Detect which cell encompasses the target text, then output its [X, Y] center coordinate. 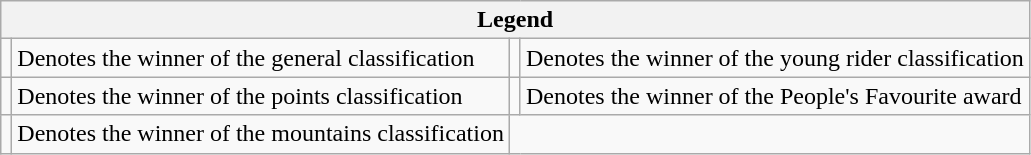
Legend [516, 20]
Denotes the winner of the People's Favourite award [774, 96]
Denotes the winner of the general classification [261, 58]
Denotes the winner of the mountains classification [261, 134]
Denotes the winner of the points classification [261, 96]
Denotes the winner of the young rider classification [774, 58]
